Pinpoint the cell where the given text exists, returning its (X, Y) midpoint coordinate. 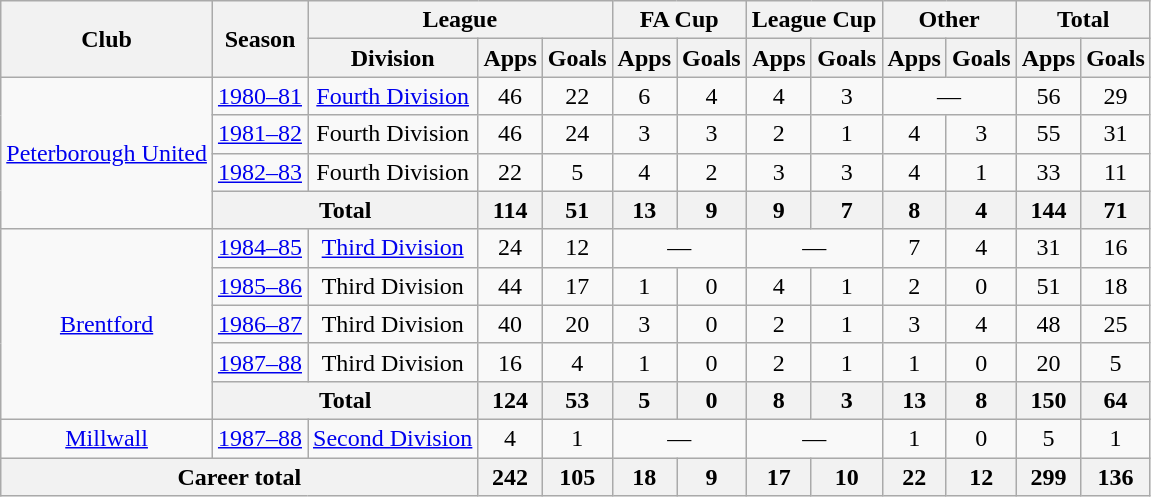
25 (1116, 324)
Brentford (107, 324)
Season (260, 39)
Second Division (393, 438)
114 (510, 210)
136 (1116, 477)
1984–85 (260, 248)
FA Cup (679, 20)
1982–83 (260, 172)
55 (1048, 134)
53 (577, 400)
242 (510, 477)
League (460, 20)
League Cup (814, 20)
Other (949, 20)
64 (1116, 400)
40 (510, 324)
144 (1048, 210)
105 (577, 477)
29 (1116, 96)
150 (1048, 400)
Club (107, 39)
Career total (240, 477)
11 (1116, 172)
Division (393, 58)
Peterborough United (107, 153)
1981–82 (260, 134)
33 (1048, 172)
44 (510, 286)
124 (510, 400)
6 (644, 96)
1986–87 (260, 324)
299 (1048, 477)
Millwall (107, 438)
71 (1116, 210)
1985–86 (260, 286)
1980–81 (260, 96)
48 (1048, 324)
56 (1048, 96)
10 (846, 477)
